Find where the given text appears and provide that cell's center as (X, Y) coordinate. 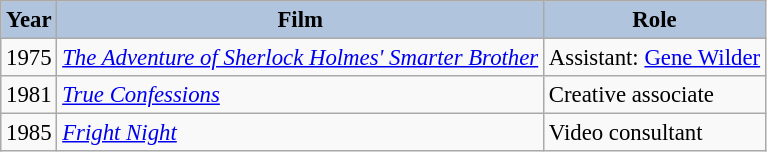
1981 (29, 95)
Role (655, 20)
The Adventure of Sherlock Holmes' Smarter Brother (300, 58)
1985 (29, 133)
Fright Night (300, 133)
Year (29, 20)
1975 (29, 58)
Creative associate (655, 95)
Video consultant (655, 133)
True Confessions (300, 95)
Film (300, 20)
Assistant: Gene Wilder (655, 58)
